Capture the cell that displays the provided text and extract its (x, y) central coordinate. 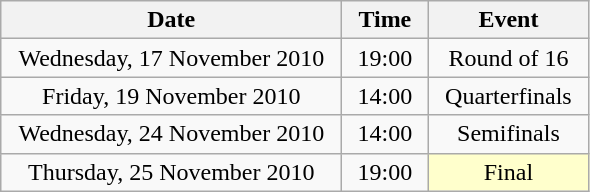
Wednesday, 17 November 2010 (172, 58)
Quarterfinals (508, 96)
Round of 16 (508, 58)
Friday, 19 November 2010 (172, 96)
Date (172, 20)
Event (508, 20)
Time (385, 20)
Semifinals (508, 134)
Wednesday, 24 November 2010 (172, 134)
Thursday, 25 November 2010 (172, 172)
Final (508, 172)
